Extract the [x, y] coordinate from the center of the cell holding the provided text.  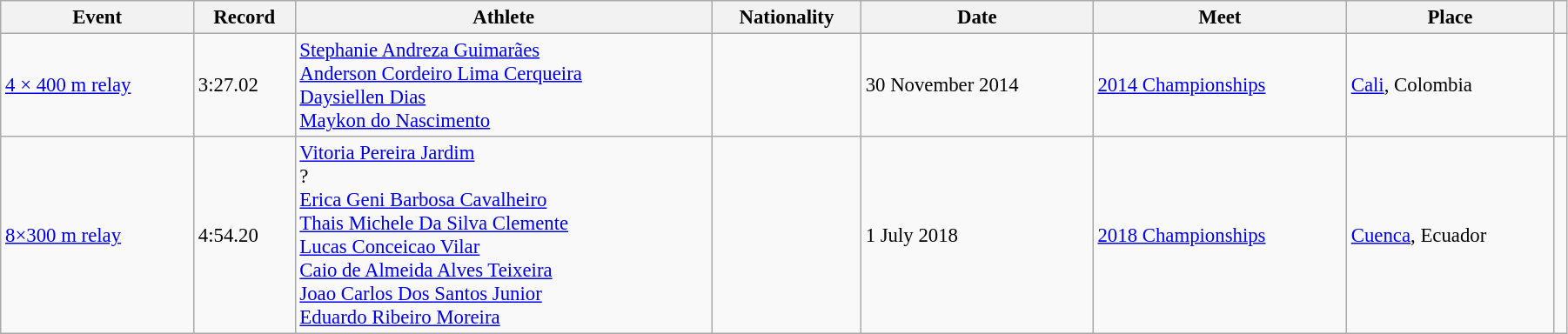
2014 Championships [1220, 85]
4 × 400 m relay [97, 85]
Athlete [503, 17]
3:27.02 [245, 85]
Event [97, 17]
1 July 2018 [976, 235]
Cali, Colombia [1450, 85]
30 November 2014 [976, 85]
Nationality [787, 17]
Cuenca, Ecuador [1450, 235]
Date [976, 17]
8×300 m relay [97, 235]
4:54.20 [245, 235]
Record [245, 17]
Place [1450, 17]
Meet [1220, 17]
Stephanie Andreza GuimarãesAnderson Cordeiro Lima CerqueiraDaysiellen DiasMaykon do Nascimento [503, 85]
2018 Championships [1220, 235]
